For the text-containing cell, return its midpoint in (X, Y) coordinate format. 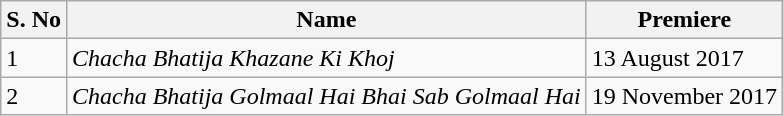
Premiere (684, 20)
Chacha Bhatija Khazane Ki Khoj (326, 58)
13 August 2017 (684, 58)
1 (34, 58)
Chacha Bhatija Golmaal Hai Bhai Sab Golmaal Hai (326, 96)
19 November 2017 (684, 96)
S. No (34, 20)
Name (326, 20)
2 (34, 96)
